Return the (x, y) coordinate for the center point of the cell that contains the specified text.  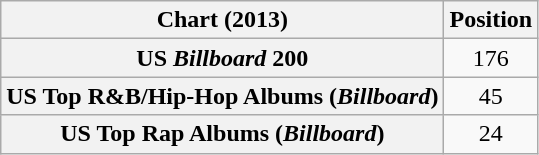
Chart (2013) (222, 20)
US Top R&B/Hip-Hop Albums (Billboard) (222, 96)
US Billboard 200 (222, 58)
24 (491, 134)
Position (491, 20)
45 (491, 96)
US Top Rap Albums (Billboard) (222, 134)
176 (491, 58)
